Search for the cell housing the specified text and yield its (x, y) center coordinate. 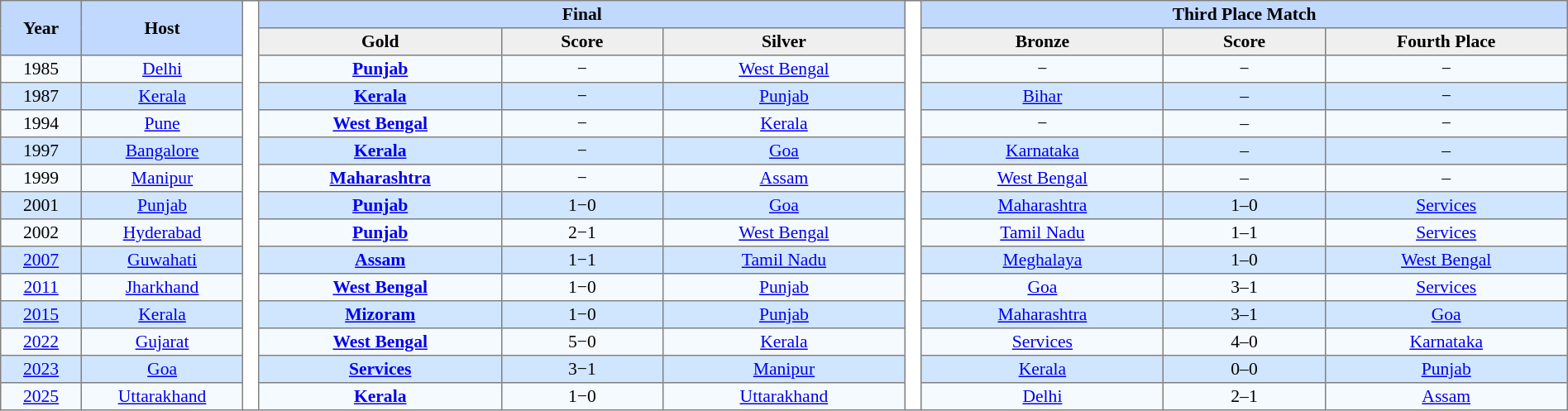
0–0 (1244, 369)
2023 (41, 369)
4–0 (1244, 342)
1997 (41, 151)
2−1 (582, 233)
Meghalaya (1042, 260)
Host (162, 28)
1999 (41, 179)
Silver (784, 41)
Year (41, 28)
Gold (380, 41)
2015 (41, 314)
1994 (41, 124)
3−1 (582, 369)
1987 (41, 96)
Final (582, 15)
Pune (162, 124)
Bronze (1042, 41)
Fourth Place (1446, 41)
1–1 (1244, 233)
Mizoram (380, 314)
Third Place Match (1244, 15)
Hyderabad (162, 233)
2022 (41, 342)
2025 (41, 397)
Jharkhand (162, 288)
5−0 (582, 342)
2001 (41, 205)
Bangalore (162, 151)
2007 (41, 260)
2002 (41, 233)
2–1 (1244, 397)
2011 (41, 288)
Bihar (1042, 96)
Gujarat (162, 342)
1985 (41, 69)
1−1 (582, 260)
Guwahati (162, 260)
